From the cell containing the given text, extract its center point as (X, Y) coordinate. 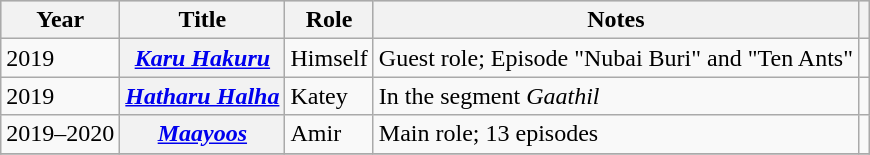
Year (60, 20)
Main role; 13 episodes (616, 134)
Guest role; Episode "Nubai Buri" and "Ten Ants" (616, 58)
Hatharu Halha (202, 96)
Katey (329, 96)
Title (202, 20)
Karu Hakuru (202, 58)
In the segment Gaathil (616, 96)
2019–2020 (60, 134)
Himself (329, 58)
Role (329, 20)
Notes (616, 20)
Amir (329, 134)
Maayoos (202, 134)
